Identify which cell holds the provided text, then report its (x, y) central coordinate. 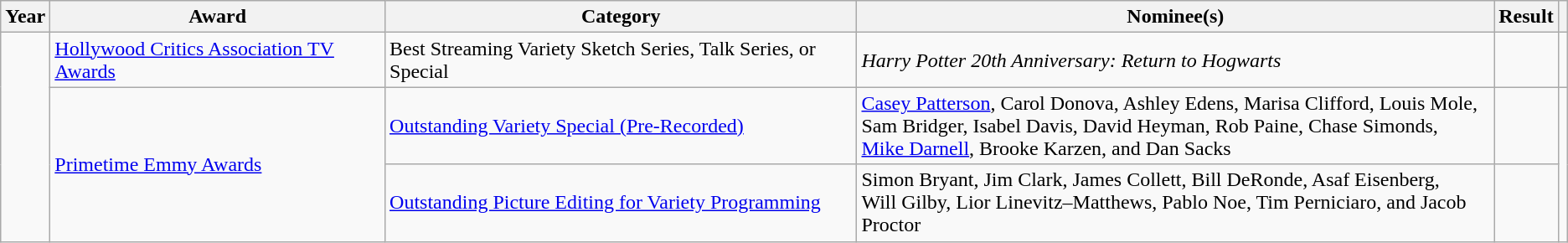
Best Streaming Variety Sketch Series, Talk Series, or Special (622, 60)
Outstanding Variety Special (Pre-Recorded) (622, 126)
Year (25, 17)
Hollywood Critics Association TV Awards (218, 60)
Category (622, 17)
Outstanding Picture Editing for Variety Programming (622, 203)
Nominee(s) (1176, 17)
Primetime Emmy Awards (218, 164)
Award (218, 17)
Harry Potter 20th Anniversary: Return to Hogwarts (1176, 60)
Result (1526, 17)
